Determine the [x, y] coordinate at the center of the cell enclosing the given text.  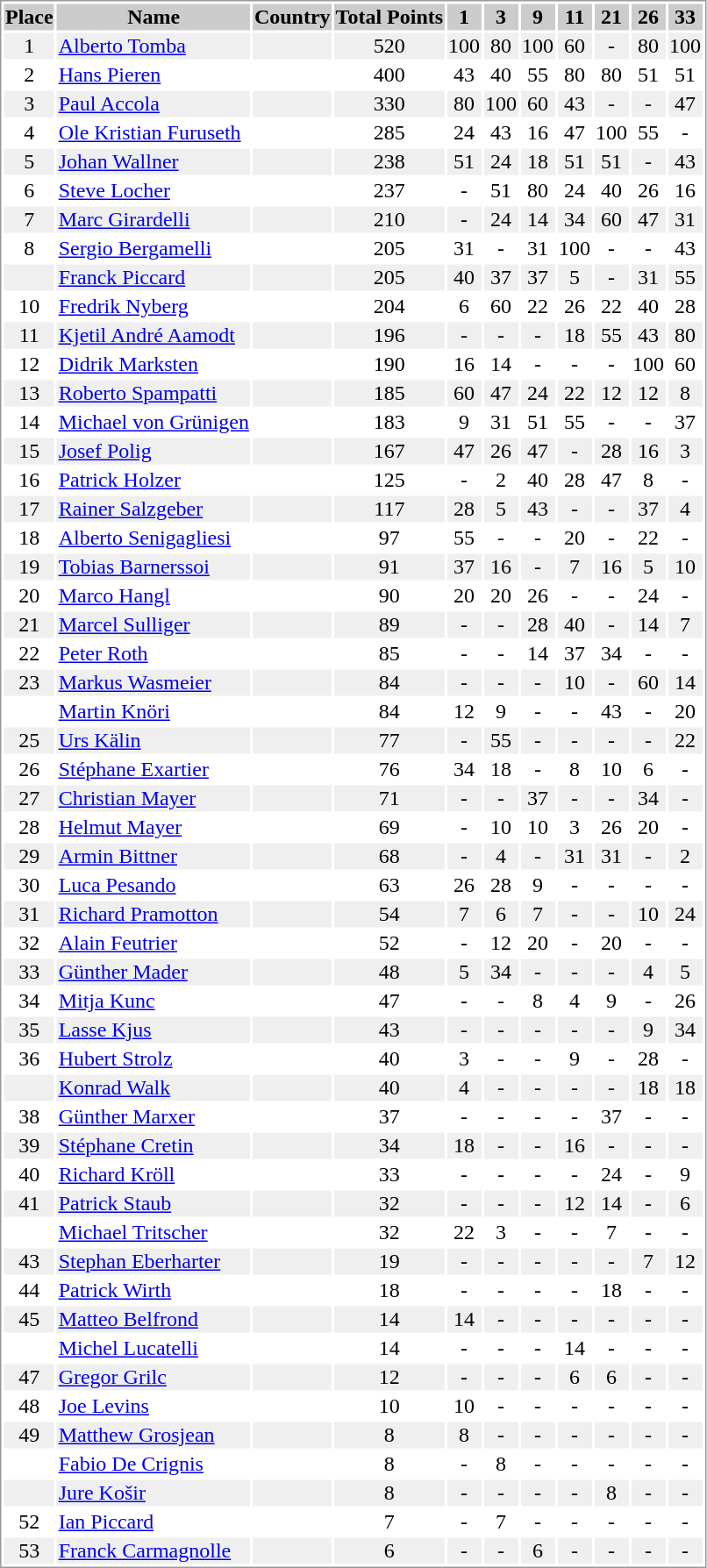
Josef Polig [154, 452]
Kjetil André Aamodt [154, 336]
29 [29, 857]
35 [29, 1030]
204 [389, 306]
39 [29, 1146]
Ole Kristian Furuseth [154, 132]
Total Points [389, 17]
41 [29, 1204]
Marc Girardelli [154, 220]
117 [389, 510]
45 [29, 1320]
76 [389, 769]
97 [389, 538]
Alberto Senigagliesi [154, 538]
25 [29, 741]
Lasse Kjus [154, 1030]
238 [389, 162]
30 [29, 885]
Matteo Belfrond [154, 1320]
Richard Pramotton [154, 915]
183 [389, 422]
Christian Mayer [154, 799]
Roberto Spampatti [154, 394]
185 [389, 394]
Ian Piccard [154, 1522]
Rainer Salzgeber [154, 510]
Hans Pieren [154, 75]
Fabio De Crignis [154, 1464]
Franck Piccard [154, 278]
520 [389, 46]
Sergio Bergamelli [154, 248]
210 [389, 220]
Joe Levins [154, 1406]
54 [389, 915]
85 [389, 653]
Martin Knöri [154, 711]
Hubert Strolz [154, 1058]
17 [29, 510]
Paul Accola [154, 104]
Günther Mader [154, 973]
Peter Roth [154, 653]
Alain Feutrier [154, 943]
237 [389, 190]
44 [29, 1290]
Johan Wallner [154, 162]
53 [29, 1551]
Konrad Walk [154, 1088]
27 [29, 799]
Name [154, 17]
Michael Tritscher [154, 1232]
Patrick Holzer [154, 480]
Gregor Grilc [154, 1378]
196 [389, 336]
Richard Kröll [154, 1174]
Alberto Tomba [154, 46]
Matthew Grosjean [154, 1436]
Stephan Eberharter [154, 1262]
63 [389, 885]
Fredrik Nyberg [154, 306]
15 [29, 452]
400 [389, 75]
Didrik Marksten [154, 364]
Michel Lucatelli [154, 1348]
125 [389, 480]
Luca Pesando [154, 885]
Marco Hangl [154, 595]
Günther Marxer [154, 1116]
23 [29, 683]
Place [29, 17]
38 [29, 1116]
91 [389, 567]
Patrick Wirth [154, 1290]
49 [29, 1436]
Helmut Mayer [154, 827]
Markus Wasmeier [154, 683]
Mitja Kunc [154, 1001]
Patrick Staub [154, 1204]
Country [292, 17]
71 [389, 799]
Michael von Grünigen [154, 422]
Steve Locher [154, 190]
Franck Carmagnolle [154, 1551]
36 [29, 1058]
69 [389, 827]
77 [389, 741]
13 [29, 394]
167 [389, 452]
190 [389, 364]
Armin Bittner [154, 857]
Jure Košir [154, 1493]
68 [389, 857]
285 [389, 132]
330 [389, 104]
Marcel Sulliger [154, 625]
90 [389, 595]
Stéphane Exartier [154, 769]
Urs Kälin [154, 741]
Stéphane Cretin [154, 1146]
89 [389, 625]
Tobias Barnerssoi [154, 567]
